Scan for the cell matching the given text and deliver its [x, y] coordinate at center. 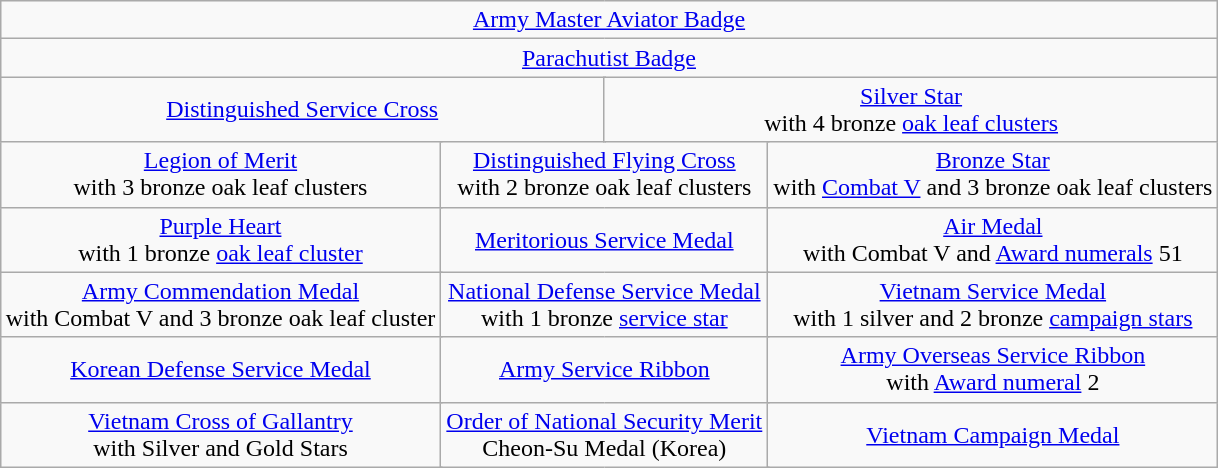
Vietnam Campaign Medal [993, 434]
Silver Starwith 4 bronze oak leaf clusters [911, 110]
Legion of Meritwith 3 bronze oak leaf clusters [220, 174]
Order of National Security MeritCheon-Su Medal (Korea) [604, 434]
Distinguished Flying Crosswith 2 bronze oak leaf clusters [604, 174]
Parachutist Badge [609, 58]
National Defense Service Medalwith 1 bronze service star [604, 304]
Air Medalwith Combat V and Award numerals 51 [993, 240]
Army Overseas Service Ribbon with Award numeral 2 [993, 370]
Distinguished Service Cross [302, 110]
Army Master Aviator Badge [609, 20]
Meritorious Service Medal [604, 240]
Bronze Starwith Combat V and 3 bronze oak leaf clusters [993, 174]
Purple Heartwith 1 bronze oak leaf cluster [220, 240]
Korean Defense Service Medal [220, 370]
Army Commendation Medalwith Combat V and 3 bronze oak leaf cluster [220, 304]
Vietnam Cross of Gallantrywith Silver and Gold Stars [220, 434]
Army Service Ribbon [604, 370]
Vietnam Service Medalwith 1 silver and 2 bronze campaign stars [993, 304]
